For the text-containing cell, return its midpoint in (X, Y) coordinate format. 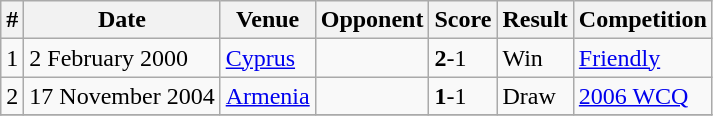
Score (463, 20)
1 (12, 58)
2 (12, 96)
Date (122, 20)
2006 WCQ (642, 96)
Cyprus (268, 58)
17 November 2004 (122, 96)
Competition (642, 20)
Result (535, 20)
2 February 2000 (122, 58)
Win (535, 58)
2-1 (463, 58)
Opponent (372, 20)
Draw (535, 96)
# (12, 20)
Armenia (268, 96)
Friendly (642, 58)
1-1 (463, 96)
Venue (268, 20)
